Identify which cell holds the provided text, then report its [X, Y] central coordinate. 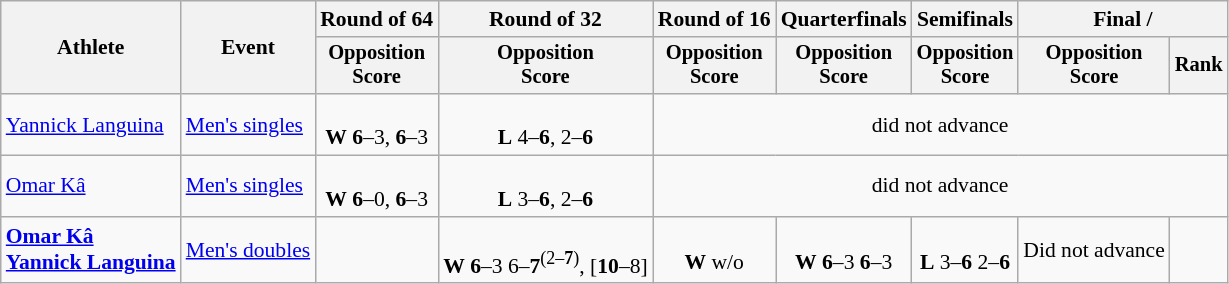
Round of 16 [714, 19]
Men's doubles [248, 250]
Round of 32 [546, 19]
Round of 64 [376, 19]
L 3–6 2–6 [966, 250]
L 3–6, 2–6 [546, 186]
Semifinals [966, 19]
W 6–3, 6–3 [376, 124]
Rank [1199, 66]
Athlete [91, 48]
W 6–3 6–3 [844, 250]
Final / [1122, 19]
L 4–6, 2–6 [546, 124]
Yannick Languina [91, 124]
Quarterfinals [844, 19]
W 6–0, 6–3 [376, 186]
Omar KâYannick Languina [91, 250]
W w/o [714, 250]
Event [248, 48]
Did not advance [1094, 250]
W 6–3 6–7(2–7), [10–8] [546, 250]
Omar Kâ [91, 186]
